Detect which cell encompasses the target text, then output its (x, y) center coordinate. 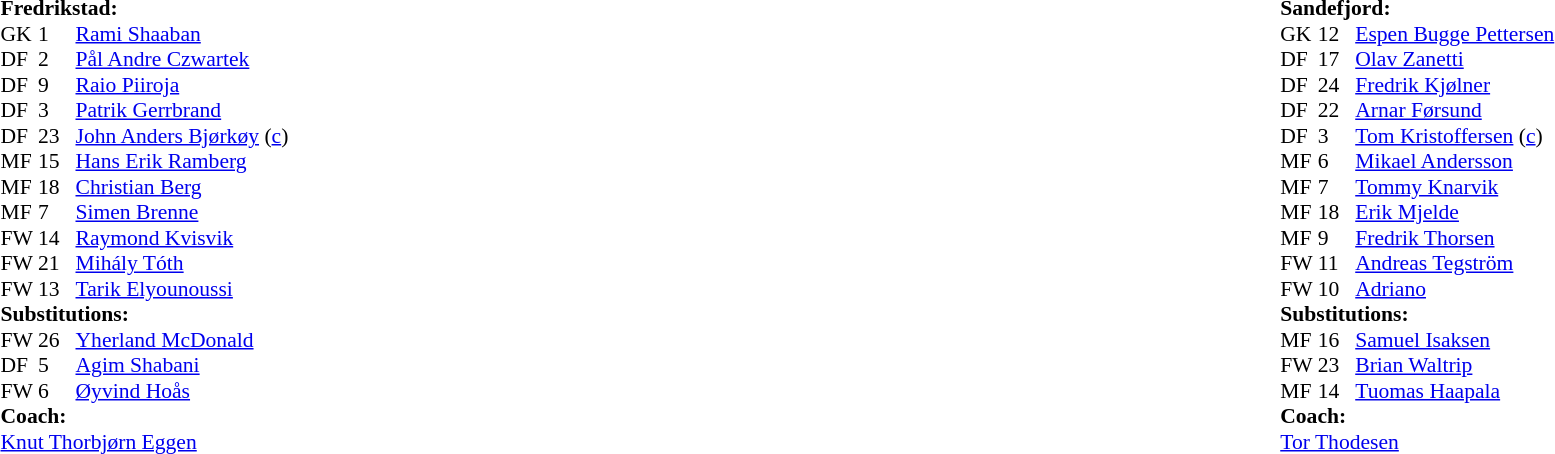
Adriano (1454, 289)
12 (1337, 34)
5 (57, 365)
17 (1337, 59)
Samuel Isaksen (1454, 340)
Tarik Elyounoussi (182, 289)
Mihály Tóth (182, 263)
Raymond Kvisvik (182, 238)
26 (57, 340)
Mikael Andersson (1454, 161)
13 (57, 289)
22 (1337, 111)
Erik Mjelde (1454, 213)
Hans Erik Ramberg (182, 161)
10 (1337, 289)
2 (57, 59)
Agim Shabani (182, 365)
Tuomas Haapala (1454, 391)
11 (1337, 263)
Andreas Tegström (1454, 263)
Pål Andre Czwartek (182, 59)
Tommy Knarvik (1454, 187)
Brian Waltrip (1454, 365)
Øyvind Hoås (182, 391)
Arnar Førsund (1454, 111)
Espen Bugge Pettersen (1454, 34)
Patrik Gerrbrand (182, 111)
Fredrik Thorsen (1454, 238)
Yherland McDonald (182, 340)
15 (57, 161)
Olav Zanetti (1454, 59)
1 (57, 34)
16 (1337, 340)
21 (57, 263)
Rami Shaaban (182, 34)
Fredrik Kjølner (1454, 85)
Christian Berg (182, 187)
John Anders Bjørkøy (c) (182, 136)
Simen Brenne (182, 213)
Raio Piiroja (182, 85)
24 (1337, 85)
Tom Kristoffersen (c) (1454, 136)
